Output the (X, Y) coordinate of the center of the cell containing the given text.  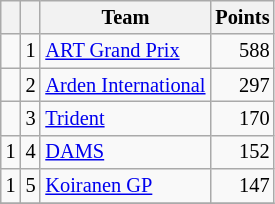
170 (242, 118)
3 (31, 118)
152 (242, 152)
Points (242, 17)
Arden International (125, 85)
2 (31, 85)
Team (125, 17)
4 (31, 152)
ART Grand Prix (125, 51)
588 (242, 51)
147 (242, 186)
DAMS (125, 152)
297 (242, 85)
5 (31, 186)
Trident (125, 118)
Koiranen GP (125, 186)
